Pinpoint the cell where the given text exists, returning its (X, Y) midpoint coordinate. 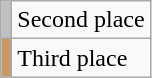
Second place (81, 20)
Third place (81, 58)
